For the text-containing cell, return its midpoint in [X, Y] coordinate format. 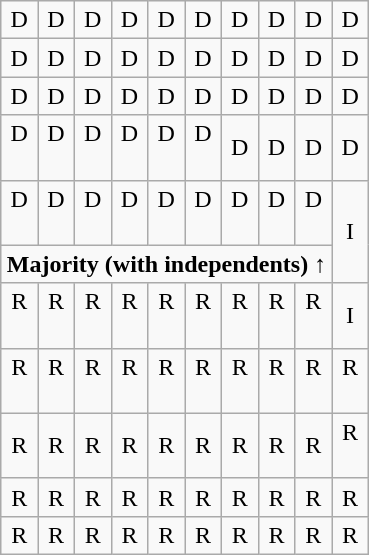
Majority (with independents) ↑ [166, 264]
